Detect which cell encompasses the target text, then output its (x, y) center coordinate. 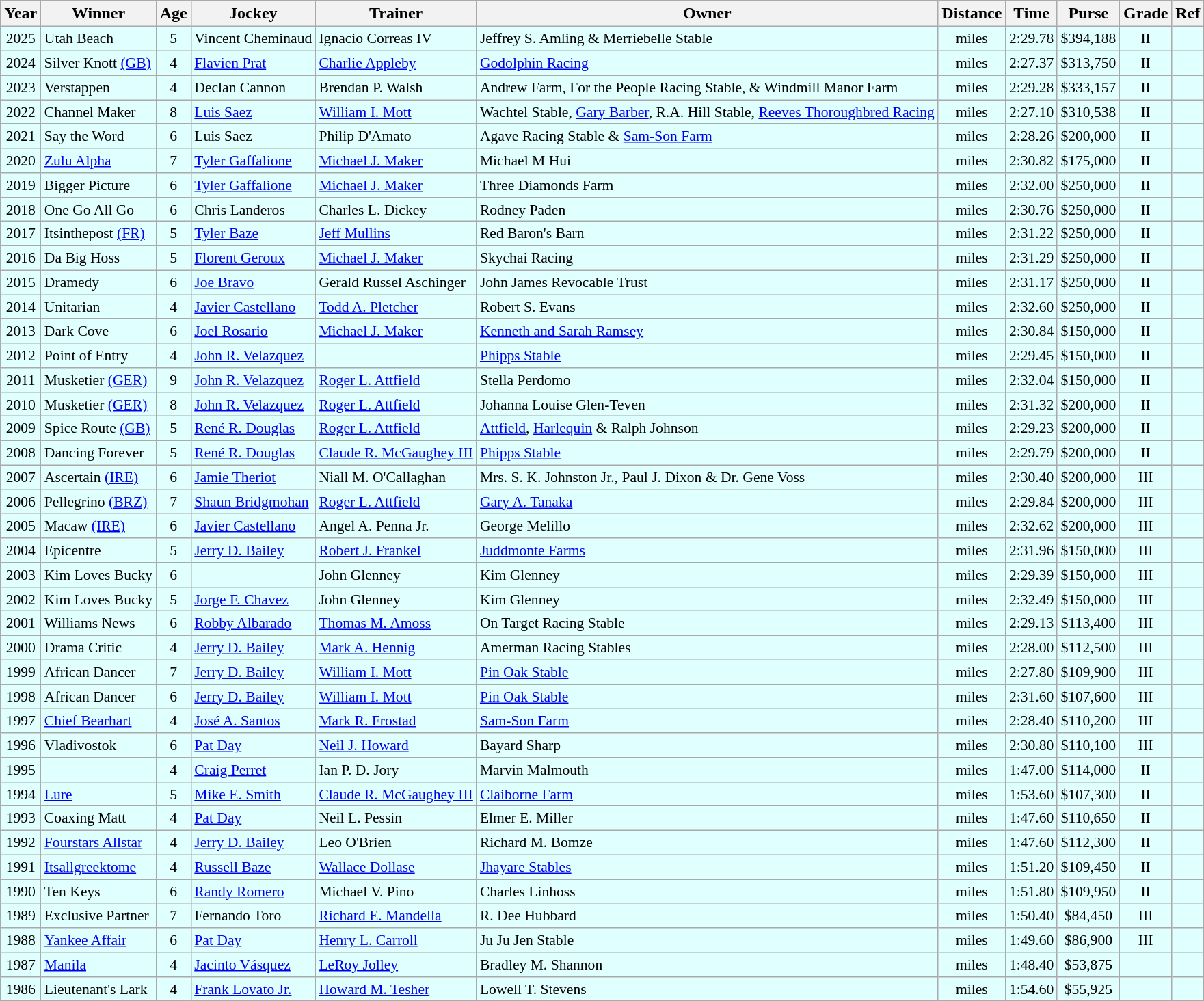
Yankee Affair (98, 940)
$109,450 (1088, 867)
Owner (707, 14)
Brendan P. Walsh (396, 88)
$53,875 (1088, 965)
Jorge F. Chavez (253, 599)
Rodney Paden (707, 209)
Pellegrino (BRZ) (98, 502)
1996 (21, 745)
Charlie Appleby (396, 63)
$55,925 (1088, 989)
1987 (21, 965)
Skychai Racing (707, 258)
2022 (21, 112)
Jeff Mullins (396, 234)
2013 (21, 331)
2:31.32 (1031, 404)
2:30.84 (1031, 331)
2007 (21, 477)
Lure (98, 794)
2:29.39 (1031, 575)
$112,500 (1088, 648)
Bradley M. Shannon (707, 965)
George Melillo (707, 526)
Jockey (253, 14)
$109,900 (1088, 672)
9 (174, 380)
Ignacio Correas IV (396, 39)
2:31.96 (1031, 550)
Ref (1188, 14)
2012 (21, 356)
Thomas M. Amoss (396, 624)
Neil J. Howard (396, 745)
Agave Racing Stable & Sam-Son Farm (707, 136)
Robert J. Frankel (396, 550)
2:29.78 (1031, 39)
Wallace Dollase (396, 867)
Exclusive Partner (98, 916)
2:30.76 (1031, 209)
Fourstars Allstar (98, 842)
2:31.60 (1031, 697)
1:51.80 (1031, 892)
Year (21, 14)
Gary A. Tanaka (707, 502)
Dark Cove (98, 331)
$86,900 (1088, 940)
2000 (21, 648)
Bayard Sharp (707, 745)
1990 (21, 892)
Trainer (396, 14)
Vladivostok (98, 745)
Coaxing Matt (98, 818)
2:32.62 (1031, 526)
Chris Landeros (253, 209)
Andrew Farm, For the People Racing Stable, & Windmill Manor Farm (707, 88)
2:27.37 (1031, 63)
1991 (21, 867)
Michael V. Pino (396, 892)
Da Big Hoss (98, 258)
One Go All Go (98, 209)
R. Dee Hubbard (707, 916)
2:32.04 (1031, 380)
1994 (21, 794)
2:32.60 (1031, 307)
2:28.40 (1031, 721)
Neil L. Pessin (396, 818)
Three Diamonds Farm (707, 185)
Leo O'Brien (396, 842)
Sam-Son Farm (707, 721)
2017 (21, 234)
Robert S. Evans (707, 307)
Tyler Baze (253, 234)
2024 (21, 63)
Elmer E. Miller (707, 818)
Michael M Hui (707, 161)
1:47.00 (1031, 770)
Itsallgreektome (98, 867)
1992 (21, 842)
$333,157 (1088, 88)
1998 (21, 697)
Frank Lovato Jr. (253, 989)
Lowell T. Stevens (707, 989)
Distance (972, 14)
Howard M. Tesher (396, 989)
Flavien Prat (253, 63)
Dramedy (98, 282)
2:32.49 (1031, 599)
Joel Rosario (253, 331)
$110,200 (1088, 721)
Ten Keys (98, 892)
Jhayare Stables (707, 867)
$110,100 (1088, 745)
1989 (21, 916)
Attfield, Harlequin & Ralph Johnson (707, 429)
$313,750 (1088, 63)
2023 (21, 88)
Amerman Racing Stables (707, 648)
Grade (1145, 14)
Shaun Bridgmohan (253, 502)
Channel Maker (98, 112)
2004 (21, 550)
2002 (21, 599)
1:48.40 (1031, 965)
Todd A. Pletcher (396, 307)
2:30.40 (1031, 477)
2:29.23 (1031, 429)
Kenneth and Sarah Ramsey (707, 331)
Utah Beach (98, 39)
José A. Santos (253, 721)
2:31.17 (1031, 282)
2010 (21, 404)
2009 (21, 429)
Point of Entry (98, 356)
2008 (21, 453)
Fernando Toro (253, 916)
2019 (21, 185)
Godolphin Racing (707, 63)
2:32.00 (1031, 185)
2:31.22 (1031, 234)
Jacinto Vásquez (253, 965)
2021 (21, 136)
$107,600 (1088, 697)
Time (1031, 14)
2:29.13 (1031, 624)
Itsinthepost (FR) (98, 234)
2:27.10 (1031, 112)
Marvin Malmouth (707, 770)
2:27.80 (1031, 672)
Say the Word (98, 136)
Mike E. Smith (253, 794)
Juddmonte Farms (707, 550)
$394,188 (1088, 39)
Ian P. D. Jory (396, 770)
$114,000 (1088, 770)
Stella Perdomo (707, 380)
Verstappen (98, 88)
2011 (21, 380)
Niall M. O'Callaghan (396, 477)
Dancing Forever (98, 453)
2003 (21, 575)
2:29.28 (1031, 88)
2:30.82 (1031, 161)
2016 (21, 258)
2001 (21, 624)
Bigger Picture (98, 185)
Charles L. Dickey (396, 209)
Henry L. Carroll (396, 940)
Jamie Theriot (253, 477)
Robby Albarado (253, 624)
Claiborne Farm (707, 794)
On Target Racing Stable (707, 624)
Mrs. S. K. Johnston Jr., Paul J. Dixon & Dr. Gene Voss (707, 477)
Joe Bravo (253, 282)
$175,000 (1088, 161)
Drama Critic (98, 648)
$310,538 (1088, 112)
2:28.00 (1031, 648)
$109,950 (1088, 892)
2020 (21, 161)
LeRoy Jolley (396, 965)
1988 (21, 940)
Macaw (IRE) (98, 526)
Randy Romero (253, 892)
Epicentre (98, 550)
$113,400 (1088, 624)
$110,650 (1088, 818)
Chief Bearhart (98, 721)
Zulu Alpha (98, 161)
Spice Route (GB) (98, 429)
Silver Knott (GB) (98, 63)
$112,300 (1088, 842)
Russell Baze (253, 867)
Purse (1088, 14)
1986 (21, 989)
2:29.84 (1031, 502)
1:50.40 (1031, 916)
Declan Cannon (253, 88)
Williams News (98, 624)
Mark R. Frostad (396, 721)
Jeffrey S. Amling & Merriebelle Stable (707, 39)
2:29.45 (1031, 356)
Charles Linhoss (707, 892)
Craig Perret (253, 770)
2006 (21, 502)
Richard M. Bomze (707, 842)
Johanna Louise Glen-Teven (707, 404)
2018 (21, 209)
Philip D'Amato (396, 136)
Gerald Russel Aschinger (396, 282)
Angel A. Penna Jr. (396, 526)
1:49.60 (1031, 940)
2014 (21, 307)
2:30.80 (1031, 745)
Winner (98, 14)
Wachtel Stable, Gary Barber, R.A. Hill Stable, Reeves Thoroughbred Racing (707, 112)
1:54.60 (1031, 989)
John James Revocable Trust (707, 282)
2:28.26 (1031, 136)
Unitarian (98, 307)
Red Baron's Barn (707, 234)
1993 (21, 818)
1:53.60 (1031, 794)
Ju Ju Jen Stable (707, 940)
Mark A. Hennig (396, 648)
2:31.29 (1031, 258)
1:51.20 (1031, 867)
Vincent Cheminaud (253, 39)
1997 (21, 721)
2015 (21, 282)
Manila (98, 965)
Ascertain (IRE) (98, 477)
2005 (21, 526)
$84,450 (1088, 916)
Florent Geroux (253, 258)
Richard E. Mandella (396, 916)
$107,300 (1088, 794)
2:29.79 (1031, 453)
2025 (21, 39)
1999 (21, 672)
1995 (21, 770)
Age (174, 14)
Lieutenant's Lark (98, 989)
